Search for the cell housing the specified text and yield its (x, y) center coordinate. 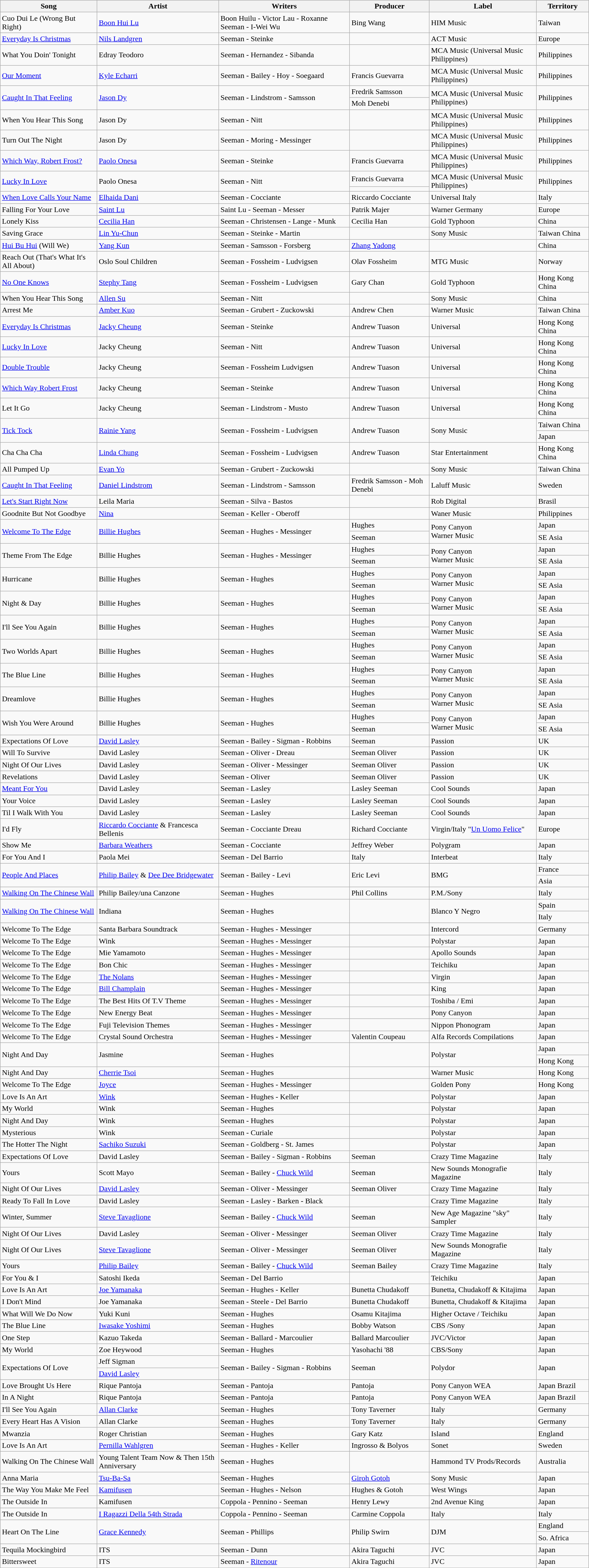
Higher Octave / Teichiku (483, 1314)
Eric Levi (390, 875)
Let It Go (49, 408)
Fredrik Samsson - Moh Denebi (390, 485)
The Best Hits Of T.V Theme (158, 1001)
Seeman - Oliver - Dreau (284, 753)
Which Way, Robert Frost? (49, 160)
Seeman - Bailey - Levi (284, 875)
Saint Lu (158, 209)
Wish You Were Around (49, 723)
Pernilla Wahlgren (158, 1445)
Song (49, 6)
Riccardo Cocciante (390, 197)
All Pumped Up (49, 469)
BMG (483, 875)
Island (483, 1433)
Lin Yu-Chun (158, 233)
Star Entertainment (483, 452)
P.M./Sony (483, 893)
Interbeat (483, 857)
Nippon Phonogram (483, 1025)
DJM (483, 1532)
Joyce (158, 1085)
No One Knows (49, 282)
Seeman - Dunn (284, 1550)
Turn Out The Night (49, 140)
Jeffrey Weber (390, 845)
Seeman - Oliver (284, 777)
Richard Cocciante (390, 829)
Fuji Television Themes (158, 1025)
Your Voice (49, 801)
France (563, 869)
CBS /Sony (483, 1326)
Pony Canyon (483, 1013)
Seeman - Curiale (284, 1133)
Boon Huilu - Victor Lau - Roxanne Seeman - I-Wei Wu (284, 23)
Oslo Soul Children (158, 262)
Seeman - Lindstrom - Musto (284, 408)
Hui Bu Hui (Will We) (49, 245)
Show Me (49, 845)
Mysterious (49, 1133)
Gary Chan (390, 282)
Barbara Weathers (158, 845)
Tsu-Ba-Sa (158, 1478)
Bing Wang (390, 23)
Nils Landgren (158, 39)
Spain (563, 905)
Boon Hui Lu (158, 23)
Saving Grace (49, 233)
Roger Christian (158, 1433)
What You Doin' Tonight (49, 55)
Cha Cha Cha (49, 452)
People And Places (49, 875)
Cuo Dui Le (Wrong But Right) (49, 23)
Amber Kuo (158, 310)
Toshiba / Emi (483, 1001)
Giroh Gotoh (390, 1478)
King (483, 989)
Polydor (483, 1368)
Kazuo Takeda (158, 1338)
West Wings (483, 1490)
Tick Tock (49, 430)
New Age Magazine "sky" Sampler (483, 1217)
Ingrosso & Bolyos (390, 1445)
I'd Fly (49, 829)
Taiwan (563, 23)
Blanco Y Negro (483, 911)
Alfa Records Compilations (483, 1037)
Crystal Sound Orchestra (158, 1037)
Hughes & Gotoh (390, 1490)
I Ragazzi Della 54th Strada (158, 1514)
Philip Bailey (158, 1266)
Nina (158, 513)
So. Africa (563, 1538)
Brasil (563, 501)
Kyle Echarri (158, 76)
Ballard Marcoulier (390, 1338)
Seeman - Steinke - Martin (284, 233)
Label (483, 6)
Santa Barbara Soundtrack (158, 929)
What Will We Do Now (49, 1314)
Grace Kennedy (158, 1532)
Waner Music (483, 513)
Yasohachi '88 (390, 1350)
Philip Swirn (390, 1532)
For You & I (49, 1278)
Anna Maria (49, 1478)
Lonely Kiss (49, 221)
Heart On The Line (49, 1532)
Zoe Heywood (158, 1350)
Elhaida Dani (158, 197)
Theme From The Edge (49, 555)
Virgin (483, 977)
2nd Avenue King (483, 1502)
Philip Bailey/una Canzone (158, 893)
Asia (563, 881)
Edray Teodoro (158, 55)
Meant For You (49, 789)
Osamu Kitajima (390, 1314)
Riccardo Cocciante & Francesca Bellenis (158, 829)
Seeman - Lasley - Barken - Black (284, 1201)
Arrest Me (49, 310)
Zhang Yadong (390, 245)
Laluff Music (483, 485)
Seeman - Christensen - Lange - Munk (284, 221)
The Hotter The Night (49, 1145)
Rainie Yang (158, 430)
Goodnite But Not Goodbye (49, 513)
Territory (563, 6)
JVC/Victor (483, 1338)
The Nolans (158, 977)
Stephy Tang (158, 282)
In A Night (49, 1397)
Falling For Your Love (49, 209)
Universal Italy (483, 197)
Our Moment (49, 76)
Seeman - Cocciante Dreau (284, 829)
Mwanzia (49, 1433)
Sonet (483, 1445)
Daniel Lindstrom (158, 485)
Til I Walk With You (49, 813)
Andrew Chen (390, 310)
Seeman - Ballard - Marcoulier (284, 1338)
Seeman - Fossheim Ludvigsen (284, 367)
MTG Music (483, 262)
HIM Music (483, 23)
Seeman - Silva - Bastos (284, 501)
Phil Collins (390, 893)
Jeff Sigman (158, 1362)
Iwasake Yoshimi (158, 1326)
Bobby Watson (390, 1326)
Night & Day (49, 603)
Reach Out (That's What It's All About) (49, 262)
Saint Lu - Seeman - Messer (284, 209)
Let's Start Right Now (49, 501)
Evan Yo (158, 469)
Which Way Robert Frost (49, 388)
Seeman - Samsson - Forsberg (284, 245)
Philip Bailey & Dee Dee Bridgewater (158, 875)
Paola Mei (158, 857)
Intercord (483, 929)
Tequila Mockingbird (49, 1550)
Seeman - Ritenour (284, 1562)
For You And I (49, 857)
Mie Yamamoto (158, 953)
Jasmine (158, 1055)
Dreamlove (49, 699)
Double Trouble (49, 367)
Seeman - Hughes - Nelson (284, 1490)
Yang Kun (158, 245)
Two Worlds Apart (49, 651)
Artist (158, 6)
Producer (390, 6)
Seeman - Goldberg - St. James (284, 1145)
Bittersweet (49, 1562)
Will To Survive (49, 753)
The Way You Make Me Feel (49, 1490)
Cherrie Tsoi (158, 1073)
One Step (49, 1338)
Writers (284, 6)
Hurricane (49, 579)
Seeman Bailey (390, 1266)
Warner Germany (483, 209)
Virgin/Italy "Un Uomo Felice" (483, 829)
Every Heart Has A Vision (49, 1421)
CBS/Sony (483, 1350)
Seeman - Hernandez - Sibanda (284, 55)
Apollo Sounds (483, 953)
Seeman - Moring - Messinger (284, 140)
Gary Katz (390, 1433)
Indiana (158, 911)
ACT Music (483, 39)
Golden Pony (483, 1085)
Fredrik Samsson (390, 92)
Polygram (483, 845)
Patrik Majer (390, 209)
Rob Digital (483, 501)
Sachiko Suzuki (158, 1145)
Winter, Summer (49, 1217)
Scott Mayo (158, 1173)
Seeman - Steele - Del Barrio (284, 1302)
Revelations (49, 777)
When Love Calls Your Name (49, 197)
Australia (563, 1462)
Leila Maria (158, 501)
Ready To Fall In Love (49, 1201)
Seeman - Bailey - Hoy - Soegaard (284, 76)
Valentin Coupeau (390, 1037)
Henry Lewy (390, 1502)
Moh Denebi (390, 104)
Yuki Kuni (158, 1314)
Young Talent Team Now & Then 15th Anniversary (158, 1462)
Bon Chic (158, 965)
Allen Su (158, 298)
New Energy Beat (158, 1013)
Seeman - Phillips (284, 1532)
Norway (563, 262)
Linda Chung (158, 452)
Satoshi Ikeda (158, 1278)
Bill Champlain (158, 989)
Love Brought Us Here (49, 1386)
I Don't Mind (49, 1302)
Seeman - Keller - Oberoff (284, 513)
Hammond TV Prods/Records (483, 1462)
Carmine Coppola (390, 1514)
Olav Fossheim (390, 262)
